Identify which cell holds the provided text, then report its (X, Y) central coordinate. 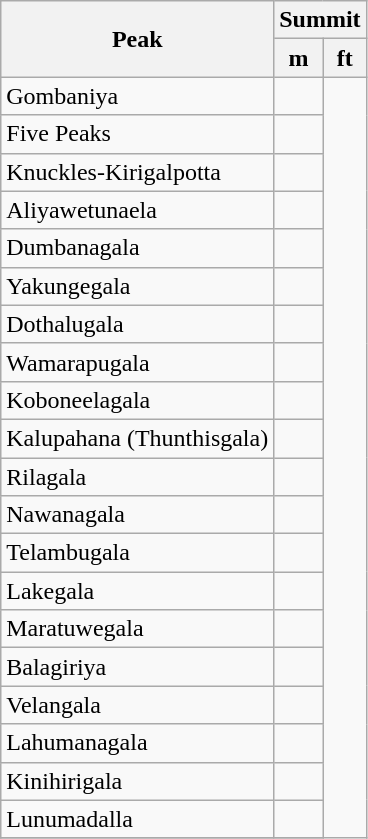
Lunumadalla (138, 819)
Telambugala (138, 553)
Gombaniya (138, 96)
Lahumanagala (138, 743)
Dothalugala (138, 324)
Nawanagala (138, 515)
Summit (320, 20)
Yakungegala (138, 286)
ft (344, 58)
Velangala (138, 705)
Wamarapugala (138, 362)
Knuckles-Kirigalpotta (138, 172)
Kalupahana (Thunthisgala) (138, 438)
m (298, 58)
Kinihirigala (138, 781)
Five Peaks (138, 134)
Rilagala (138, 477)
Maratuwegala (138, 629)
Lakegala (138, 591)
Peak (138, 39)
Aliyawetunaela (138, 210)
Dumbanagala (138, 248)
Koboneelagala (138, 400)
Balagiriya (138, 667)
